Pinpoint the cell where the given text exists, returning its (x, y) midpoint coordinate. 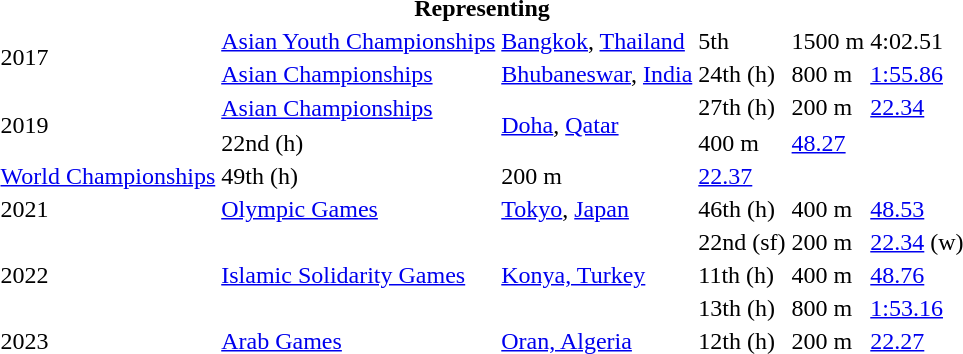
48.27 (828, 143)
Islamic Solidarity Games (358, 275)
Konya, Turkey (597, 275)
46th (h) (742, 209)
Asian Youth Championships (358, 41)
Bangkok, Thailand (597, 41)
49th (h) (358, 176)
Doha, Qatar (597, 125)
Tokyo, Japan (597, 209)
5th (742, 41)
22.37 (742, 176)
24th (h) (742, 74)
27th (h) (742, 107)
11th (h) (742, 275)
Bhubaneswar, India (597, 74)
13th (h) (742, 308)
1500 m (828, 41)
22nd (sf) (742, 242)
22nd (h) (358, 143)
Olympic Games (358, 209)
